Output the [x, y] coordinate of the center of the cell containing the given text.  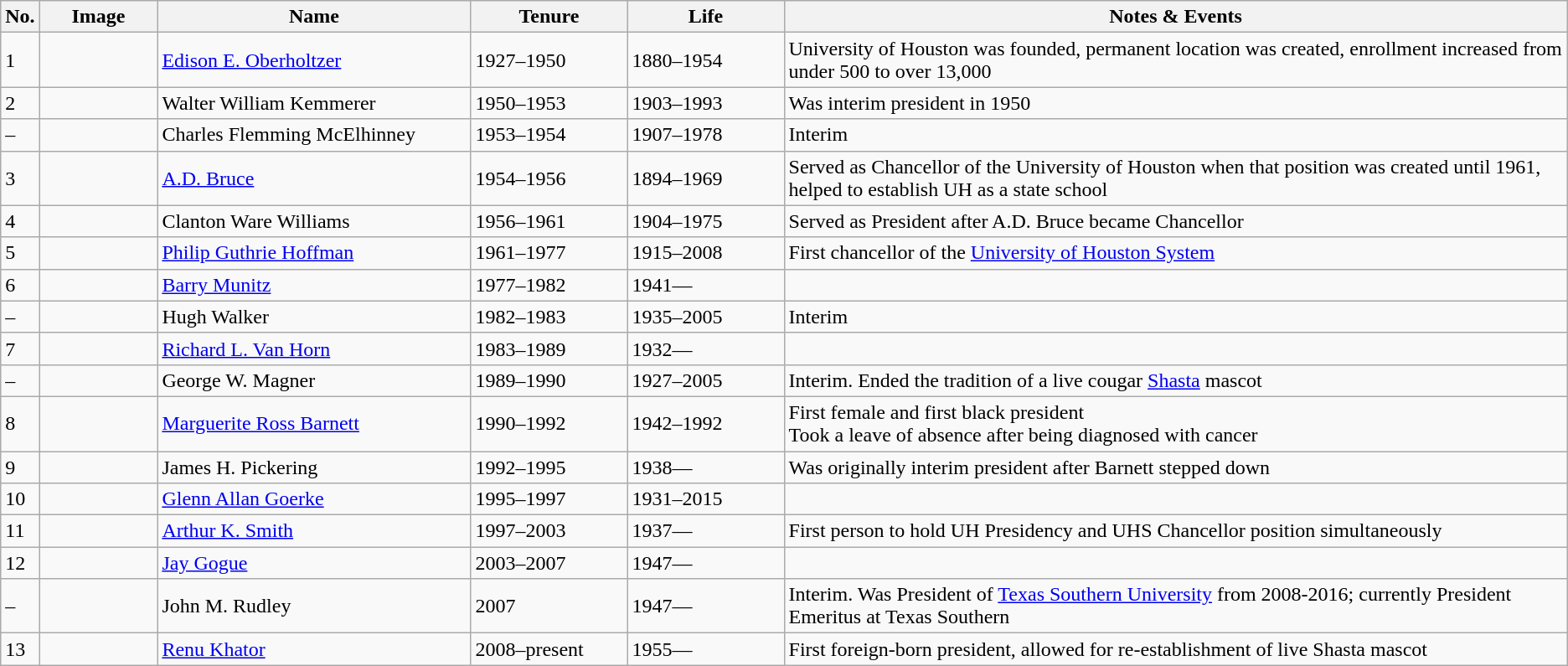
10 [20, 499]
1903–1993 [705, 103]
Life [705, 17]
First chancellor of the University of Houston System [1176, 253]
Was originally interim president after Barnett stepped down [1176, 467]
Renu Khator [314, 649]
5 [20, 253]
Philip Guthrie Hoffman [314, 253]
First female and first black presidentTook a leave of absence after being diagnosed with cancer [1176, 424]
1927–2005 [705, 380]
Marguerite Ross Barnett [314, 424]
1954–1956 [549, 178]
7 [20, 348]
3 [20, 178]
Jay Gogue [314, 563]
Served as President after A.D. Bruce became Chancellor [1176, 221]
Charles Flemming McElhinney [314, 135]
1950–1953 [549, 103]
Glenn Allan Goerke [314, 499]
1982–1983 [549, 317]
1955— [705, 649]
1995–1997 [549, 499]
1983–1989 [549, 348]
9 [20, 467]
1880–1954 [705, 60]
2008–present [549, 649]
Interim. Ended the tradition of a live cougar Shasta mascot [1176, 380]
1904–1975 [705, 221]
1997–2003 [549, 531]
John M. Rudley [314, 607]
8 [20, 424]
1935–2005 [705, 317]
Interim. Was President of Texas Southern University from 2008-2016; currently President Emeritus at Texas Southern [1176, 607]
1956–1961 [549, 221]
1992–1995 [549, 467]
2007 [549, 607]
1937— [705, 531]
Served as Chancellor of the University of Houston when that position was created until 1961, helped to establish UH as a state school [1176, 178]
Name [314, 17]
1938— [705, 467]
1 [20, 60]
1894–1969 [705, 178]
James H. Pickering [314, 467]
1941— [705, 285]
1961–1977 [549, 253]
6 [20, 285]
Clanton Ware Williams [314, 221]
11 [20, 531]
1915–2008 [705, 253]
Tenure [549, 17]
13 [20, 649]
4 [20, 221]
1907–1978 [705, 135]
Arthur K. Smith [314, 531]
George W. Magner [314, 380]
No. [20, 17]
A.D. Bruce [314, 178]
Walter William Kemmerer [314, 103]
1931–2015 [705, 499]
1942–1992 [705, 424]
University of Houston was founded, permanent location was created, enrollment increased from under 500 to over 13,000 [1176, 60]
Notes & Events [1176, 17]
First person to hold UH Presidency and UHS Chancellor position simultaneously [1176, 531]
Hugh Walker [314, 317]
Image [99, 17]
2003–2007 [549, 563]
1989–1990 [549, 380]
1977–1982 [549, 285]
Richard L. Van Horn [314, 348]
Edison E. Oberholtzer [314, 60]
1953–1954 [549, 135]
1927–1950 [549, 60]
First foreign-born president, allowed for re-establishment of live Shasta mascot [1176, 649]
1932— [705, 348]
12 [20, 563]
Barry Munitz [314, 285]
2 [20, 103]
1990–1992 [549, 424]
Was interim president in 1950 [1176, 103]
